Return the (x, y) coordinate for the center point of the cell that contains the specified text.  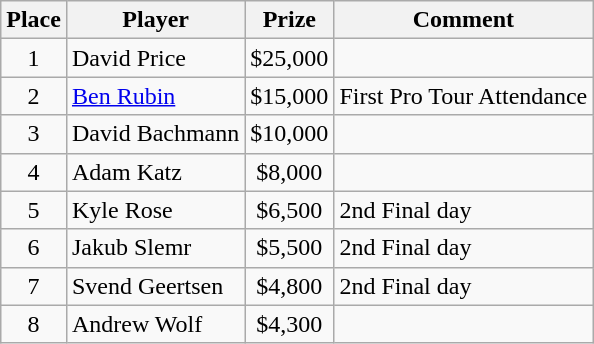
$4,800 (290, 286)
4 (34, 172)
$4,300 (290, 324)
5 (34, 210)
$10,000 (290, 134)
First Pro Tour Attendance (464, 96)
Place (34, 20)
6 (34, 248)
Jakub Slemr (155, 248)
David Price (155, 58)
$25,000 (290, 58)
Ben Rubin (155, 96)
Prize (290, 20)
$8,000 (290, 172)
7 (34, 286)
8 (34, 324)
Comment (464, 20)
David Bachmann (155, 134)
$6,500 (290, 210)
Kyle Rose (155, 210)
$15,000 (290, 96)
Adam Katz (155, 172)
Svend Geertsen (155, 286)
Andrew Wolf (155, 324)
3 (34, 134)
Player (155, 20)
$5,500 (290, 248)
1 (34, 58)
2 (34, 96)
